Pinpoint the cell where the given text exists, returning its [x, y] midpoint coordinate. 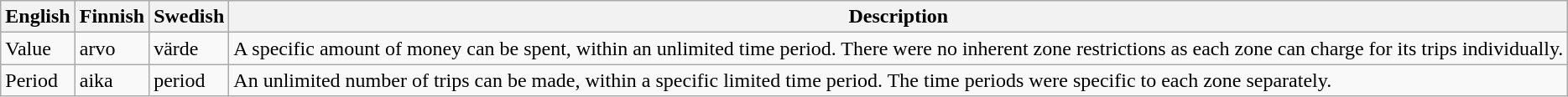
English [38, 17]
An unlimited number of trips can be made, within a specific limited time period. The time periods were specific to each zone separately. [899, 80]
värde [190, 48]
period [190, 80]
Period [38, 80]
aika [112, 80]
Finnish [112, 17]
Description [899, 17]
arvo [112, 48]
Swedish [190, 17]
Value [38, 48]
